Return the (x, y) coordinate for the center point of the cell that contains the specified text.  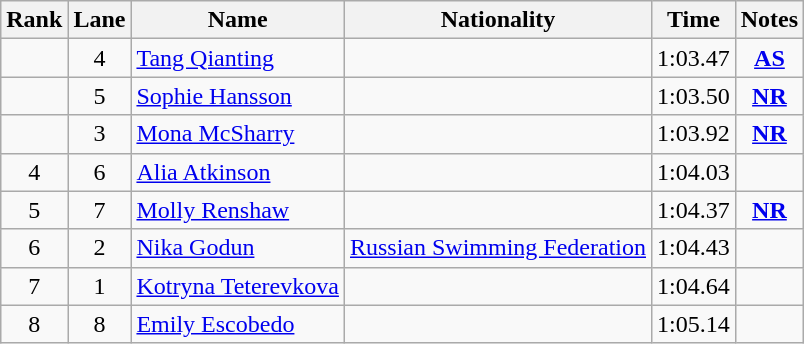
Rank (34, 20)
Name (238, 20)
1:03.50 (694, 96)
Emily Escobedo (238, 324)
2 (100, 248)
Russian Swimming Federation (498, 248)
Tang Qianting (238, 58)
Sophie Hansson (238, 96)
1 (100, 286)
Alia Atkinson (238, 172)
1:03.92 (694, 134)
1:04.64 (694, 286)
AS (769, 58)
Lane (100, 20)
1:04.03 (694, 172)
1:04.37 (694, 210)
1:03.47 (694, 58)
Mona McSharry (238, 134)
Notes (769, 20)
Nationality (498, 20)
1:04.43 (694, 248)
Kotryna Teterevkova (238, 286)
Nika Godun (238, 248)
1:05.14 (694, 324)
3 (100, 134)
Time (694, 20)
Molly Renshaw (238, 210)
